Output the (X, Y) coordinate of the center of the cell containing the given text.  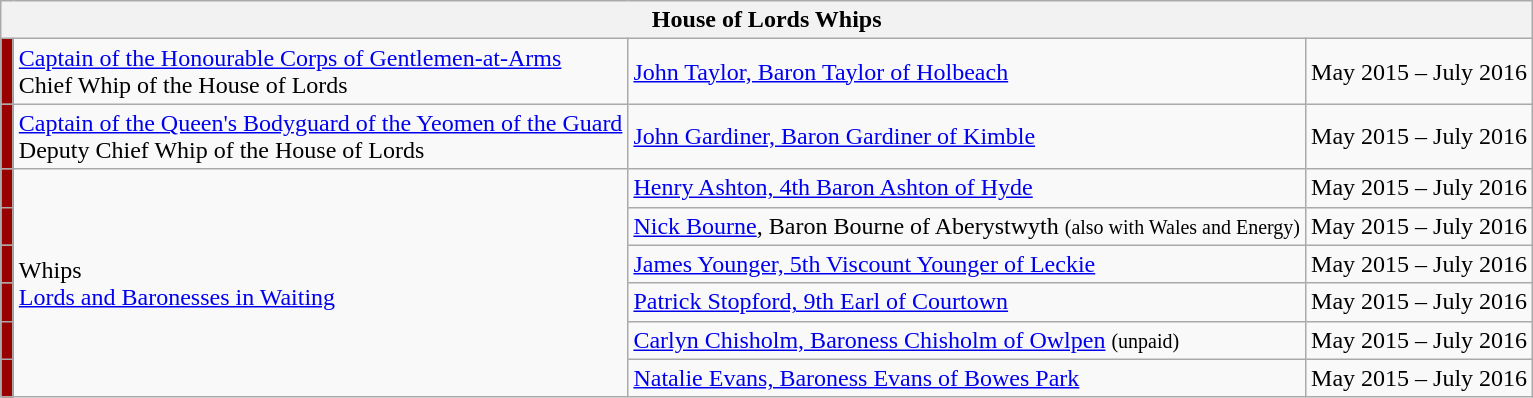
Nick Bourne, Baron Bourne of Aberystwyth (also with Wales and Energy) (967, 226)
House of Lords Whips (767, 20)
John Taylor, Baron Taylor of Holbeach (967, 72)
Captain of the Honourable Corps of Gentlemen-at-ArmsChief Whip of the House of Lords (320, 72)
WhipsLords and Baronesses in Waiting (320, 283)
Henry Ashton, 4th Baron Ashton of Hyde (967, 188)
Captain of the Queen's Bodyguard of the Yeomen of the GuardDeputy Chief Whip of the House of Lords (320, 136)
John Gardiner, Baron Gardiner of Kimble (967, 136)
Carlyn Chisholm, Baroness Chisholm of Owlpen (unpaid) (967, 340)
Natalie Evans, Baroness Evans of Bowes Park (967, 378)
James Younger, 5th Viscount Younger of Leckie (967, 264)
Patrick Stopford, 9th Earl of Courtown (967, 302)
